Output the (x, y) coordinate of the center of the cell containing the given text.  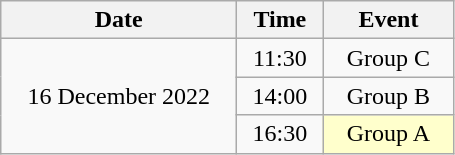
Group A (388, 134)
16:30 (280, 134)
Time (280, 20)
Event (388, 20)
Group C (388, 58)
Date (119, 20)
14:00 (280, 96)
Group B (388, 96)
16 December 2022 (119, 96)
11:30 (280, 58)
